Output the [X, Y] coordinate of the center of the cell containing the given text.  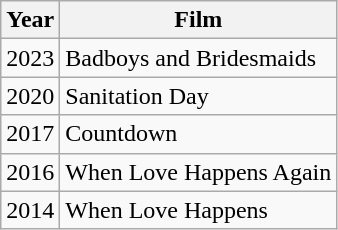
Badboys and Bridesmaids [198, 58]
2020 [30, 96]
2023 [30, 58]
Film [198, 20]
2017 [30, 134]
Year [30, 20]
Sanitation Day [198, 96]
2016 [30, 172]
2014 [30, 210]
When Love Happens Again [198, 172]
When Love Happens [198, 210]
Countdown [198, 134]
